Locate the cell with the specified text and output its (x, y) center coordinate. 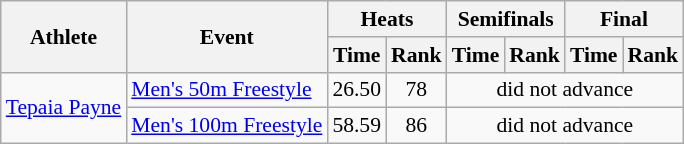
Tepaia Payne (64, 108)
78 (416, 90)
Semifinals (506, 19)
86 (416, 126)
58.59 (356, 126)
Event (226, 36)
Heats (386, 19)
26.50 (356, 90)
Athlete (64, 36)
Final (624, 19)
Men's 50m Freestyle (226, 90)
Men's 100m Freestyle (226, 126)
